Determine the (x, y) coordinate at the center of the cell enclosing the given text.  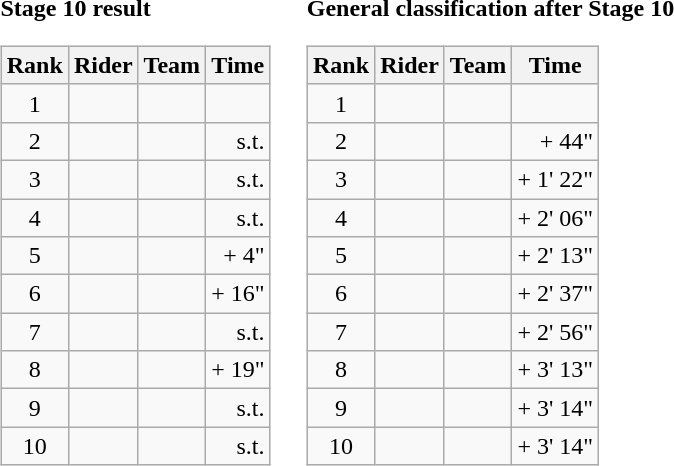
+ 4" (238, 256)
+ 1' 22" (556, 179)
+ 2' 13" (556, 256)
+ 2' 56" (556, 332)
+ 2' 37" (556, 294)
+ 16" (238, 294)
+ 19" (238, 370)
+ 2' 06" (556, 217)
+ 44" (556, 141)
+ 3' 13" (556, 370)
